Output the (X, Y) coordinate of the center of the cell containing the given text.  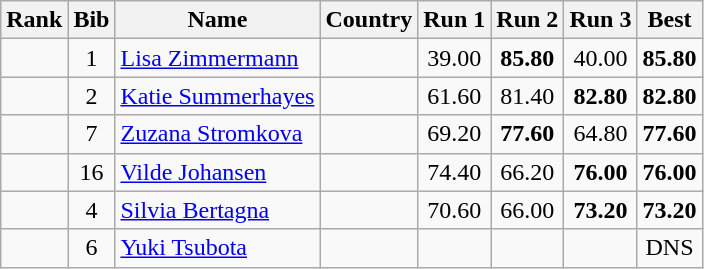
6 (92, 248)
74.40 (454, 172)
Bib (92, 20)
Rank (34, 20)
69.20 (454, 134)
Yuki Tsubota (218, 248)
39.00 (454, 58)
66.20 (528, 172)
61.60 (454, 96)
64.80 (600, 134)
Name (218, 20)
Katie Summerhayes (218, 96)
16 (92, 172)
Run 1 (454, 20)
Silvia Bertagna (218, 210)
Best (670, 20)
66.00 (528, 210)
40.00 (600, 58)
DNS (670, 248)
2 (92, 96)
1 (92, 58)
4 (92, 210)
Run 3 (600, 20)
Run 2 (528, 20)
81.40 (528, 96)
70.60 (454, 210)
Vilde Johansen (218, 172)
Zuzana Stromkova (218, 134)
Country (369, 20)
7 (92, 134)
Lisa Zimmermann (218, 58)
